Return (x, y) of the center of cell containing provided text 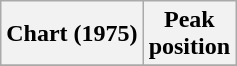
Peakposition (189, 34)
Chart (1975) (72, 34)
